From the cell containing the given text, extract its center point as [x, y] coordinate. 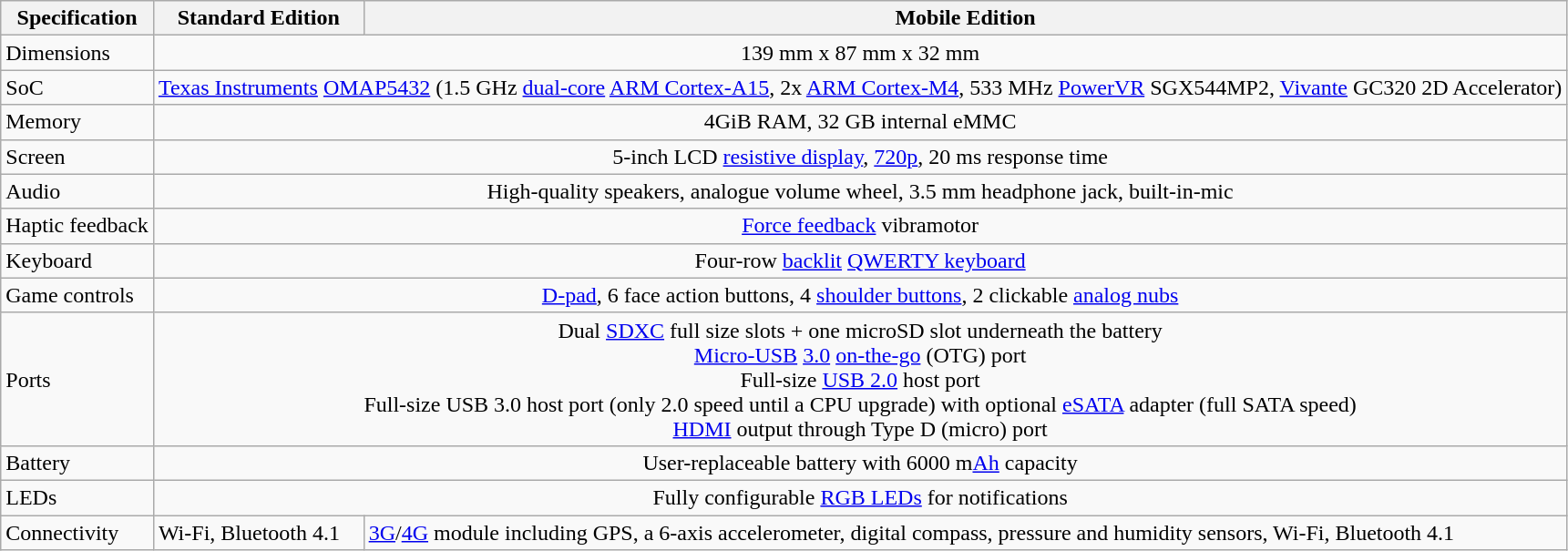
Ports [77, 379]
Mobile Edition [966, 18]
User-replaceable battery with 6000 mAh capacity [860, 463]
Memory [77, 122]
Standard Edition [259, 18]
Specification [77, 18]
Keyboard [77, 260]
D-pad, 6 face action buttons, 4 shoulder buttons, 2 clickable analog nubs [860, 295]
Screen [77, 157]
3G/4G module including GPS, a 6-axis accelerometer, digital compass, pressure and humidity sensors, Wi-Fi, Bluetooth 4.1 [966, 533]
5-inch LCD resistive display, 720p, 20 ms response time [860, 157]
Game controls [77, 295]
Texas Instruments OMAP5432 (1.5 GHz dual-core ARM Cortex-A15, 2x ARM Cortex-M4, 533 MHz PowerVR SGX544MP2, Vivante GC320 2D Accelerator) [860, 87]
High-quality speakers, analogue volume wheel, 3.5 mm headphone jack, built-in-mic [860, 191]
Haptic feedback [77, 226]
139 mm x 87 mm x 32 mm [860, 53]
Audio [77, 191]
4GiB RAM, 32 GB internal eMMC [860, 122]
Fully configurable RGB LEDs for notifications [860, 497]
LEDs [77, 497]
Dimensions [77, 53]
Wi-Fi, Bluetooth 4.1 [259, 533]
Connectivity [77, 533]
SoC [77, 87]
Force feedback vibramotor [860, 226]
Battery [77, 463]
Four-row backlit QWERTY keyboard [860, 260]
